For the text-containing cell, return its midpoint in (X, Y) coordinate format. 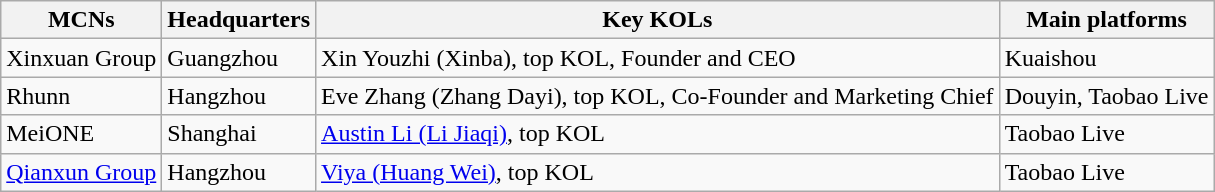
Rhunn (82, 96)
Eve Zhang (Zhang Dayi), top KOL, Co-Founder and Marketing Chief (658, 96)
MeiONE (82, 134)
Qianxun Group (82, 172)
Shanghai (239, 134)
Headquarters (239, 20)
Douyin, Taobao Live (1106, 96)
Austin Li (Li Jiaqi), top KOL (658, 134)
Key KOLs (658, 20)
Guangzhou (239, 58)
MCNs (82, 20)
Kuaishou (1106, 58)
Viya (Huang Wei), top KOL (658, 172)
Main platforms (1106, 20)
Xin Youzhi (Xinba), top KOL, Founder and CEO (658, 58)
Xinxuan Group (82, 58)
